Provide the [x, y] coordinate of the cell's center where the given text is located.  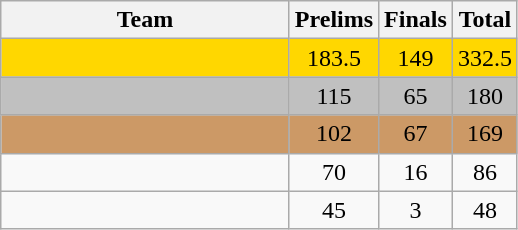
70 [334, 172]
Finals [416, 20]
65 [416, 96]
169 [484, 134]
45 [334, 210]
Total [484, 20]
180 [484, 96]
183.5 [334, 58]
67 [416, 134]
Team [146, 20]
102 [334, 134]
86 [484, 172]
3 [416, 210]
332.5 [484, 58]
16 [416, 172]
Prelims [334, 20]
115 [334, 96]
149 [416, 58]
48 [484, 210]
